Detect which cell encompasses the target text, then output its [x, y] center coordinate. 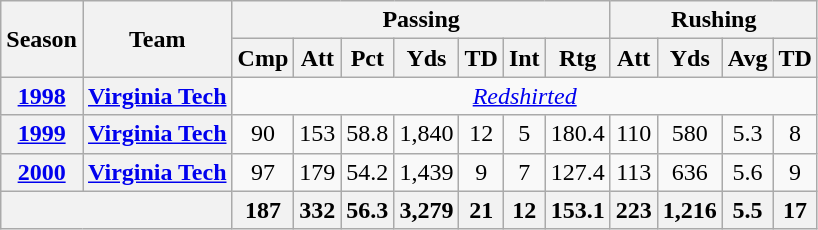
Int [524, 58]
7 [524, 172]
110 [634, 134]
Team [157, 39]
580 [690, 134]
5.5 [748, 210]
180.4 [578, 134]
179 [318, 172]
1,439 [426, 172]
5 [524, 134]
113 [634, 172]
Pct [368, 58]
5.3 [748, 134]
153.1 [578, 210]
1,840 [426, 134]
21 [481, 210]
90 [263, 134]
58.8 [368, 134]
Passing [421, 20]
127.4 [578, 172]
Cmp [263, 58]
223 [634, 210]
97 [263, 172]
3,279 [426, 210]
56.3 [368, 210]
187 [263, 210]
Rtg [578, 58]
636 [690, 172]
1,216 [690, 210]
1999 [42, 134]
2000 [42, 172]
54.2 [368, 172]
17 [795, 210]
Rushing [714, 20]
8 [795, 134]
153 [318, 134]
5.6 [748, 172]
332 [318, 210]
1998 [42, 96]
Redshirted [524, 96]
Season [42, 39]
Avg [748, 58]
